Extract the [x, y] coordinate from the center of the cell holding the provided text.  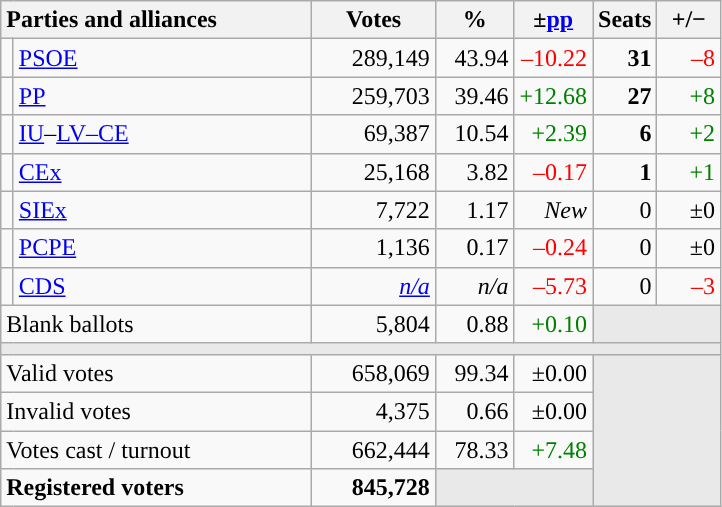
69,387 [374, 134]
PSOE [162, 58]
Registered voters [156, 488]
PCPE [162, 248]
New [554, 210]
CDS [162, 286]
Invalid votes [156, 411]
78.33 [474, 449]
0.66 [474, 411]
Parties and alliances [156, 20]
31 [625, 58]
3.82 [474, 172]
+7.48 [554, 449]
IU–LV–CE [162, 134]
25,168 [374, 172]
0.17 [474, 248]
Valid votes [156, 373]
7,722 [374, 210]
+/− [689, 20]
0.88 [474, 324]
Votes [374, 20]
+2.39 [554, 134]
–0.17 [554, 172]
CEx [162, 172]
289,149 [374, 58]
±pp [554, 20]
Seats [625, 20]
+8 [689, 96]
6 [625, 134]
4,375 [374, 411]
1.17 [474, 210]
–3 [689, 286]
Blank ballots [156, 324]
+0.10 [554, 324]
–8 [689, 58]
–10.22 [554, 58]
27 [625, 96]
SIEx [162, 210]
Votes cast / turnout [156, 449]
+2 [689, 134]
–0.24 [554, 248]
259,703 [374, 96]
658,069 [374, 373]
1,136 [374, 248]
1 [625, 172]
–5.73 [554, 286]
5,804 [374, 324]
662,444 [374, 449]
43.94 [474, 58]
+12.68 [554, 96]
99.34 [474, 373]
845,728 [374, 488]
PP [162, 96]
39.46 [474, 96]
% [474, 20]
+1 [689, 172]
10.54 [474, 134]
